Locate the cell with the specified text and output its [x, y] center coordinate. 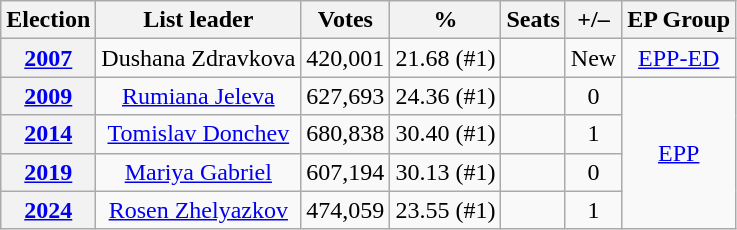
2014 [48, 134]
420,001 [346, 58]
627,693 [346, 96]
EPP-ED [679, 58]
607,194 [346, 172]
Seats [533, 20]
Rosen Zhelyazkov [198, 210]
Mariya Gabriel [198, 172]
Dushana Zdravkova [198, 58]
2019 [48, 172]
Election [48, 20]
21.68 (#1) [446, 58]
30.40 (#1) [446, 134]
Tomislav Donchev [198, 134]
EP Group [679, 20]
680,838 [346, 134]
2007 [48, 58]
474,059 [346, 210]
Votes [346, 20]
List leader [198, 20]
% [446, 20]
New [593, 58]
24.36 (#1) [446, 96]
+/– [593, 20]
Rumiana Jeleva [198, 96]
23.55 (#1) [446, 210]
30.13 (#1) [446, 172]
2009 [48, 96]
EPP [679, 153]
2024 [48, 210]
